Return the (X, Y) coordinate for the center point of the cell that contains the specified text.  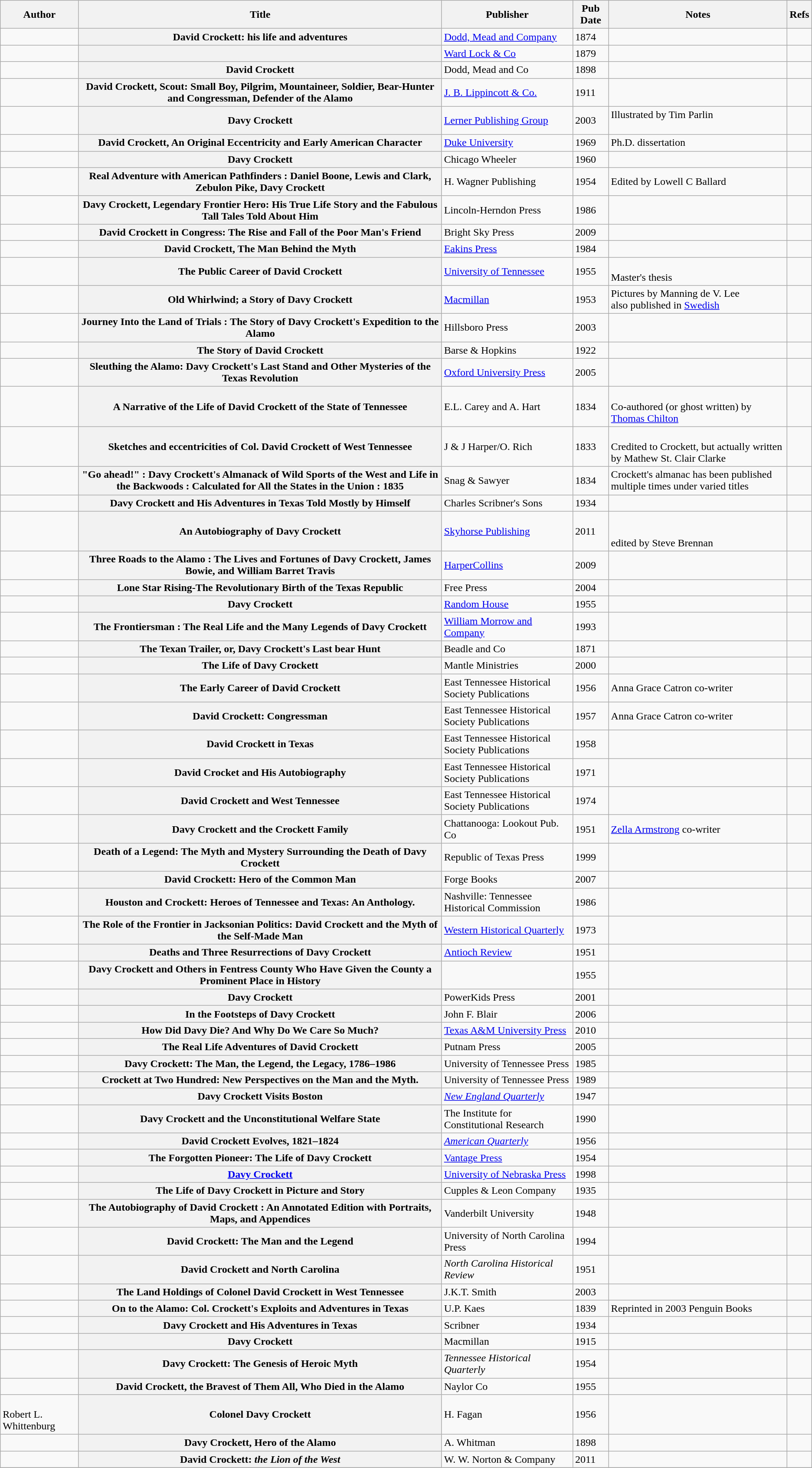
J.K.T. Smith (507, 1292)
How Did Davy Die? And Why Do We Care So Much? (260, 1030)
Houston and Crockett: Heroes of Tennessee and Texas: An Anthology. (260, 902)
1839 (591, 1308)
Title (260, 15)
The Early Career of David Crockett (260, 687)
1990 (591, 1119)
2010 (591, 1030)
Crockett at Two Hundred: New Perspectives on the Man and the Myth. (260, 1080)
Random House (507, 604)
On to the Alamo: Col. Crockett's Exploits and Adventures in Texas (260, 1308)
A. Whitman (507, 1443)
University of Nebraska Press (507, 1174)
1994 (591, 1241)
David Crockett in Congress: The Rise and Fall of the Poor Man's Friend (260, 232)
Notes (698, 15)
1947 (591, 1097)
The Life of Davy Crockett in Picture and Story (260, 1191)
The Real Life Adventures of David Crockett (260, 1047)
J. B. Lippincott & Co. (507, 92)
Bright Sky Press (507, 232)
Vanderbilt University (507, 1213)
1973 (591, 930)
Dodd, Mead and Company (507, 37)
1953 (591, 299)
American Quarterly (507, 1141)
The Story of David Crockett (260, 350)
1915 (591, 1341)
Davy Crockett, Legendary Frontier Hero: His True Life Story and the Fabulous Tall Tales Told About Him (260, 210)
2000 (591, 665)
Lone Star Rising-The Revolutionary Birth of the Texas Republic (260, 588)
David Crockett Evolves, 1821–1824 (260, 1141)
1969 (591, 143)
E.L. Carey and A. Hart (507, 407)
Texas A&M University Press (507, 1030)
Eakins Press (507, 249)
Author (39, 15)
The Role of the Frontier in Jacksonian Politics: David Crockett and the Myth of the Self-Made Man (260, 930)
The Land Holdings of Colonel David Crockett in West Tennessee (260, 1292)
Illustrated by Tim Parlin (698, 121)
1922 (591, 350)
1971 (591, 772)
Davy Crockett, Hero of the Alamo (260, 1443)
2004 (591, 588)
David Crockett (260, 70)
Davy Crockett and the Crockett Family (260, 829)
North Carolina Historical Review (507, 1270)
2006 (591, 1014)
2007 (591, 880)
Ward Lock & Co (507, 53)
Naylor Co (507, 1386)
H. Fagan (507, 1415)
1993 (591, 627)
Davy Crockett and the Unconstitutional Welfare State (260, 1119)
1871 (591, 649)
1879 (591, 53)
HarperCollins (507, 565)
Barse & Hopkins (507, 350)
Skyhorse Publishing (507, 531)
A Narrative of the Life of David Crockett of the State of Tennessee (260, 407)
1958 (591, 745)
The Forgotten Pioneer: The Life of Davy Crockett (260, 1158)
1989 (591, 1080)
Sleuthing the Alamo: Davy Crockett's Last Stand and Other Mysteries of the Texas Revolution (260, 372)
David Crockett and North Carolina (260, 1270)
Pub Date (591, 15)
Co-authored (or ghost written) by Thomas Chilton (698, 407)
David Crockett in Texas (260, 745)
Publisher (507, 15)
Western Historical Quarterly (507, 930)
Zella Armstrong co-writer (698, 829)
J & J Harper/O. Rich (507, 447)
Davy Crockett: The Man, the Legend, the Legacy, 1786–1986 (260, 1064)
1999 (591, 857)
David Crockett, Scout: Small Boy, Pilgrim, Mountaineer, Soldier, Bear-Hunter and Congressman, Defender of the Alamo (260, 92)
Putnam Press (507, 1047)
Real Adventure with American Pathfinders : Daniel Boone, Lewis and Clark, Zebulon Pike, Davy Crockett (260, 181)
Ph.D. dissertation (698, 143)
U.P. Kaes (507, 1308)
Lerner Publishing Group (507, 121)
Lincoln-Herndon Press (507, 210)
1874 (591, 37)
The Texan Trailer, or, Davy Crockett's Last bear Hunt (260, 649)
The Institute for Constitutional Research (507, 1119)
Edited by Lowell C Ballard (698, 181)
2001 (591, 997)
Beadle and Co (507, 649)
1935 (591, 1191)
An Autobiography of Davy Crockett (260, 531)
1974 (591, 801)
Duke University (507, 143)
Three Roads to the Alamo : The Lives and Fortunes of Davy Crockett, James Bowie, and William Barret Travis (260, 565)
1833 (591, 447)
1911 (591, 92)
Tennessee Historical Quarterly (507, 1363)
Antioch Review (507, 952)
Journey Into the Land of Trials : The Story of Davy Crockett's Expedition to the Alamo (260, 328)
Nashville: Tennessee Historical Commission (507, 902)
Reprinted in 2003 Penguin Books (698, 1308)
In the Footsteps of Davy Crockett (260, 1014)
Deaths and Three Resurrections of Davy Crockett (260, 952)
David Crockett: Congressman (260, 716)
Davy Crockett: The Genesis of Heroic Myth (260, 1363)
1960 (591, 159)
The Autobiography of David Crockett : An Annotated Edition with Portraits, Maps, and Appendices (260, 1213)
Davy Crockett and His Adventures in Texas Told Mostly by Himself (260, 503)
Snag & Sawyer (507, 481)
Credited to Crockett, but actually written by Mathew St. Clair Clarke (698, 447)
Forge Books (507, 880)
Republic of Texas Press (507, 857)
edited by Steve Brennan (698, 531)
PowerKids Press (507, 997)
Davy Crockett and Others in Fentress County Who Have Given the County a Prominent Place in History (260, 975)
David Crockett: the Lion of the West (260, 1459)
New England Quarterly (507, 1097)
Chicago Wheeler (507, 159)
Mantle Ministries (507, 665)
The Frontiersman : The Real Life and the Many Legends of Davy Crockett (260, 627)
Old Whirlwind; a Story of Davy Crockett (260, 299)
David Crockett, An Original Eccentricity and Early American Character (260, 143)
Scribner (507, 1325)
David Crockett, the Bravest of Them All, Who Died in the Alamo (260, 1386)
William Morrow and Company (507, 627)
Colonel Davy Crockett (260, 1415)
1948 (591, 1213)
David Crockett: Hero of the Common Man (260, 880)
Robert L. Whittenburg (39, 1415)
1998 (591, 1174)
Vantage Press (507, 1158)
Davy Crockett Visits Boston (260, 1097)
1984 (591, 249)
David Crocket and His Autobiography (260, 772)
University of Tennessee (507, 271)
Hillsboro Press (507, 328)
David Crockett: The Man and the Legend (260, 1241)
Free Press (507, 588)
1985 (591, 1064)
Sketches and eccentricities of Col. David Crockett of West Tennessee (260, 447)
Pictures by Manning de V. Leealso published in Swedish (698, 299)
Refs (799, 15)
Cupples & Leon Company (507, 1191)
University of North Carolina Press (507, 1241)
1957 (591, 716)
Crockett's almanac has been published multiple times under varied titles (698, 481)
W. W. Norton & Company (507, 1459)
Death of a Legend: The Myth and Mystery Surrounding the Death of Davy Crockett (260, 857)
David Crockett and West Tennessee (260, 801)
Master's thesis (698, 271)
David Crockett, The Man Behind the Myth (260, 249)
H. Wagner Publishing (507, 181)
Chattanooga: Lookout Pub. Co (507, 829)
The Life of Davy Crockett (260, 665)
Charles Scribner's Sons (507, 503)
Dodd, Mead and Co (507, 70)
David Crockett: his life and adventures (260, 37)
John F. Blair (507, 1014)
"Go ahead!" : Davy Crockett's Almanack of Wild Sports of the West and Life in the Backwoods : Calculated for All the States in the Union : 1835 (260, 481)
Davy Crockett and His Adventures in Texas (260, 1325)
Oxford University Press (507, 372)
The Public Career of David Crockett (260, 271)
